Find where the given text appears and provide that cell's center as [X, Y] coordinate. 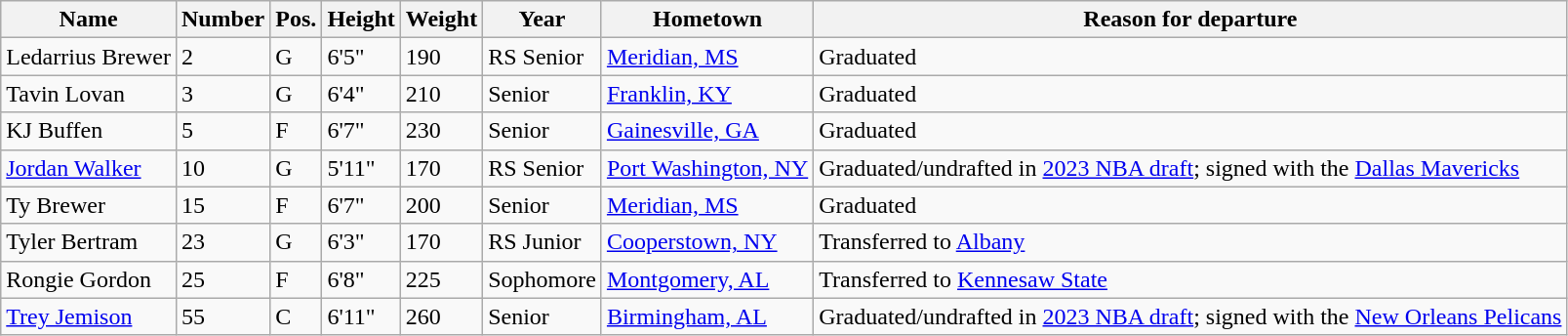
6'4" [361, 94]
Height [361, 20]
Reason for departure [1190, 20]
Franklin, KY [706, 94]
Number [222, 20]
Rongie Gordon [89, 279]
Pos. [297, 20]
3 [222, 94]
Name [89, 20]
5'11" [361, 168]
Ty Brewer [89, 205]
5 [222, 131]
15 [222, 205]
Graduated/undrafted in 2023 NBA draft; signed with the New Orleans Pelicans [1190, 316]
Weight [441, 20]
Gainesville, GA [706, 131]
Cooperstown, NY [706, 242]
Hometown [706, 20]
260 [441, 316]
230 [441, 131]
55 [222, 316]
Transferred to Albany [1190, 242]
6'5" [361, 57]
Tyler Bertram [89, 242]
Sophomore [543, 279]
Montgomery, AL [706, 279]
Trey Jemison [89, 316]
200 [441, 205]
RS Junior [543, 242]
10 [222, 168]
Jordan Walker [89, 168]
Birmingham, AL [706, 316]
190 [441, 57]
Ledarrius Brewer [89, 57]
Tavin Lovan [89, 94]
6'11" [361, 316]
210 [441, 94]
23 [222, 242]
C [297, 316]
6'8" [361, 279]
Port Washington, NY [706, 168]
KJ Buffen [89, 131]
225 [441, 279]
Graduated/undrafted in 2023 NBA draft; signed with the Dallas Mavericks [1190, 168]
Year [543, 20]
6'3" [361, 242]
2 [222, 57]
Transferred to Kennesaw State [1190, 279]
25 [222, 279]
